Return [X, Y] of the center of cell containing provided text 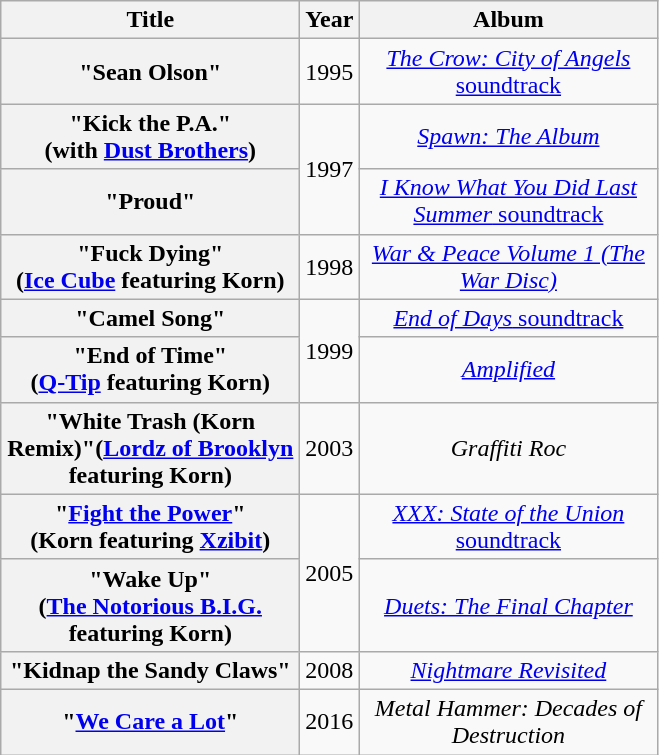
"Proud" [150, 202]
XXX: State of the Union soundtrack [508, 526]
Duets: The Final Chapter [508, 605]
War & Peace Volume 1 (The War Disc) [508, 266]
Album [508, 20]
"End of Time"(Q-Tip featuring Korn) [150, 370]
1998 [330, 266]
1997 [330, 169]
2003 [330, 448]
1995 [330, 72]
I Know What You Did Last Summer soundtrack [508, 202]
"White Trash (Korn Remix)"(Lordz of Brooklyn featuring Korn) [150, 448]
2016 [330, 722]
The Crow: City of Angels soundtrack [508, 72]
End of Days soundtrack [508, 318]
"Fuck Dying"(Ice Cube featuring Korn) [150, 266]
"We Care a Lot" [150, 722]
Year [330, 20]
2008 [330, 670]
"Fight the Power"(Korn featuring Xzibit) [150, 526]
Spawn: The Album [508, 136]
2005 [330, 572]
"Sean Olson" [150, 72]
Nightmare Revisited [508, 670]
Graffiti Roc [508, 448]
"Kidnap the Sandy Claws" [150, 670]
Amplified [508, 370]
Metal Hammer: Decades of Destruction [508, 722]
1999 [330, 350]
Title [150, 20]
"Wake Up"(The Notorious B.I.G. featuring Korn) [150, 605]
"Camel Song" [150, 318]
"Kick the P.A."(with Dust Brothers) [150, 136]
